From the cell containing the given text, extract its center point as (X, Y) coordinate. 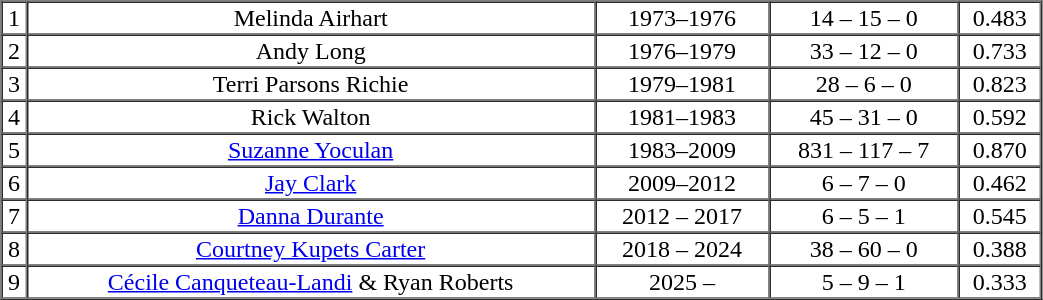
9 (14, 282)
14 – 15 – 0 (864, 18)
0.545 (1000, 216)
0.870 (1000, 150)
45 – 31 – 0 (864, 116)
1983–2009 (682, 150)
Terri Parsons Richie (310, 84)
5 (14, 150)
0.388 (1000, 248)
1973–1976 (682, 18)
Andy Long (310, 50)
Melinda Airhart (310, 18)
1981–1983 (682, 116)
2009–2012 (682, 182)
38 – 60 – 0 (864, 248)
Rick Walton (310, 116)
0.333 (1000, 282)
2018 – 2024 (682, 248)
0.592 (1000, 116)
6 – 7 – 0 (864, 182)
2025 – (682, 282)
33 – 12 – 0 (864, 50)
3 (14, 84)
2 (14, 50)
0.733 (1000, 50)
Danna Durante (310, 216)
5 – 9 – 1 (864, 282)
0.483 (1000, 18)
0.462 (1000, 182)
Courtney Kupets Carter (310, 248)
6 – 5 – 1 (864, 216)
831 – 117 – 7 (864, 150)
Jay Clark (310, 182)
Suzanne Yoculan (310, 150)
1979–1981 (682, 84)
1976–1979 (682, 50)
8 (14, 248)
2012 – 2017 (682, 216)
0.823 (1000, 84)
Cécile Canqueteau-Landi & Ryan Roberts (310, 282)
6 (14, 182)
7 (14, 216)
4 (14, 116)
1 (14, 18)
28 – 6 – 0 (864, 84)
